Scan for the cell matching the given text and deliver its [X, Y] coordinate at center. 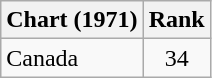
34 [176, 58]
Rank [176, 20]
Chart (1971) [72, 20]
Canada [72, 58]
